Scan for the cell matching the given text and deliver its (x, y) coordinate at center. 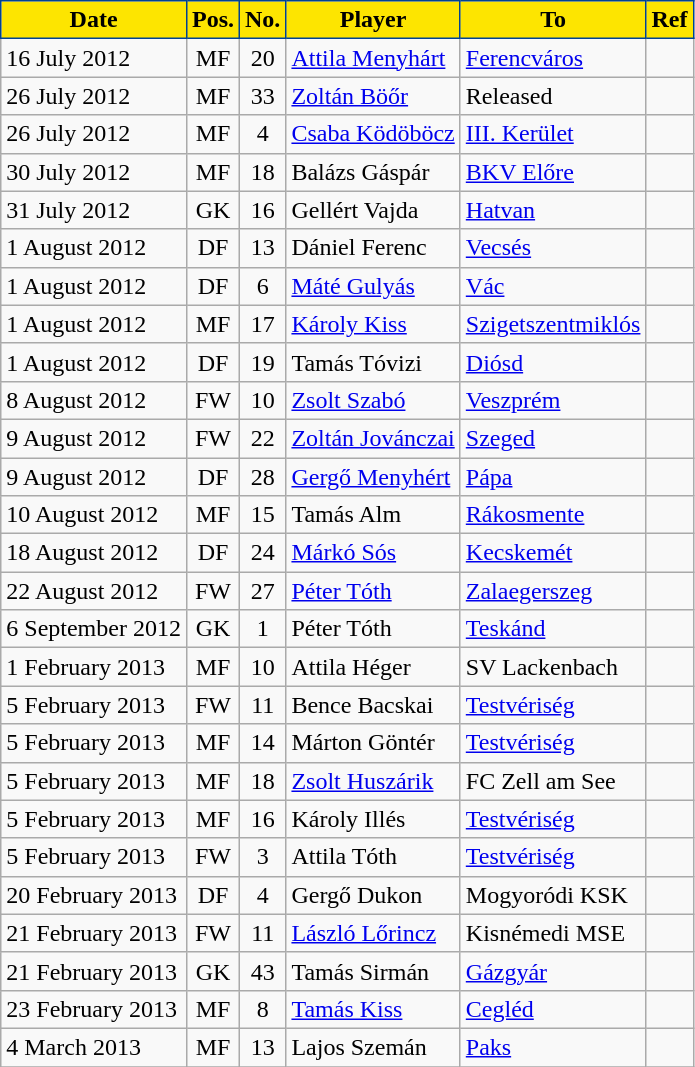
Máté Gulyás (373, 286)
3 (263, 857)
Tamás Tóvizi (373, 362)
Szeged (553, 438)
Pápa (553, 477)
17 (263, 324)
Zsolt Szabó (373, 400)
Balázs Gáspár (373, 172)
Attila Tóth (373, 857)
28 (263, 477)
14 (263, 743)
1 (263, 629)
Date (94, 20)
FC Zell am See (553, 781)
18 August 2012 (94, 553)
Cegléd (553, 1009)
Márton Göntér (373, 743)
Ferencváros (553, 58)
Zoltán Böőr (373, 96)
Zsolt Huszárik (373, 781)
Károly Illés (373, 819)
Hatvan (553, 210)
19 (263, 362)
Attila Héger (373, 667)
24 (263, 553)
Zalaegerszeg (553, 591)
8 August 2012 (94, 400)
31 July 2012 (94, 210)
Gázgyár (553, 971)
Dániel Ferenc (373, 248)
22 (263, 438)
27 (263, 591)
43 (263, 971)
No. (263, 20)
Player (373, 20)
BKV Előre (553, 172)
Bence Bacskai (373, 705)
Zoltán Jovánczai (373, 438)
6 (263, 286)
Lajos Szemán (373, 1047)
22 August 2012 (94, 591)
Released (553, 96)
Diósd (553, 362)
Kecskemét (553, 553)
15 (263, 515)
Vác (553, 286)
Teskánd (553, 629)
Gergő Dukon (373, 895)
Vecsés (553, 248)
8 (263, 1009)
Tamás Kiss (373, 1009)
Kisnémedi MSE (553, 933)
SV Lackenbach (553, 667)
Tamás Alm (373, 515)
Károly Kiss (373, 324)
Veszprém (553, 400)
1 February 2013 (94, 667)
20 February 2013 (94, 895)
Paks (553, 1047)
33 (263, 96)
Ref (670, 20)
Márkó Sós (373, 553)
23 February 2013 (94, 1009)
László Lőrincz (373, 933)
16 July 2012 (94, 58)
6 September 2012 (94, 629)
Szigetszentmiklós (553, 324)
Attila Menyhárt (373, 58)
To (553, 20)
Rákosmente (553, 515)
Gellért Vajda (373, 210)
Csaba Ködöböcz (373, 134)
30 July 2012 (94, 172)
10 August 2012 (94, 515)
20 (263, 58)
Mogyoródi KSK (553, 895)
Gergő Menyhért (373, 477)
Tamás Sirmán (373, 971)
Pos. (212, 20)
4 March 2013 (94, 1047)
III. Kerület (553, 134)
